Provide the (X, Y) coordinate of the cell's center where the given text is located.  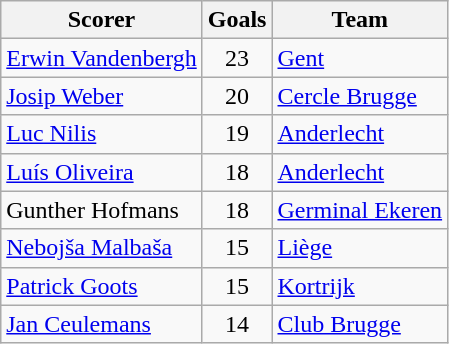
Germinal Ekeren (360, 210)
Luc Nilis (102, 134)
Jan Ceulemans (102, 324)
20 (237, 96)
Cercle Brugge (360, 96)
Gent (360, 58)
Goals (237, 20)
Kortrijk (360, 286)
Josip Weber (102, 96)
Scorer (102, 20)
Patrick Goots (102, 286)
Team (360, 20)
14 (237, 324)
Erwin Vandenbergh (102, 58)
23 (237, 58)
Liège (360, 248)
Nebojša Malbaša (102, 248)
Club Brugge (360, 324)
Luís Oliveira (102, 172)
Gunther Hofmans (102, 210)
19 (237, 134)
